Pinpoint the cell where the given text exists, returning its [x, y] midpoint coordinate. 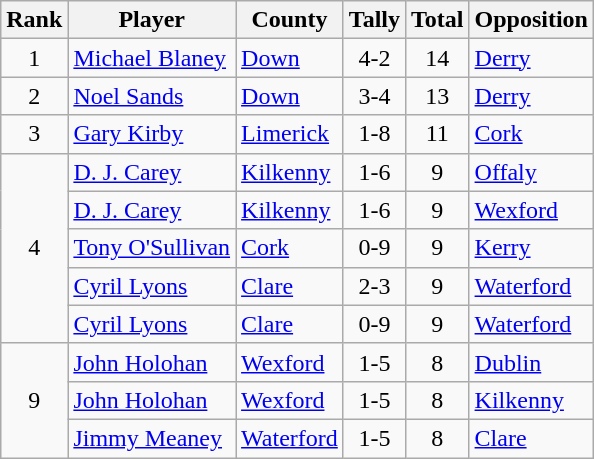
3-4 [374, 96]
3 [34, 134]
Dublin [531, 362]
County [290, 20]
Opposition [531, 20]
1 [34, 58]
Rank [34, 20]
2-3 [374, 286]
Michael Blaney [152, 58]
Noel Sands [152, 96]
Tony O'Sullivan [152, 248]
Gary Kirby [152, 134]
Limerick [290, 134]
Jimmy Meaney [152, 438]
Offaly [531, 172]
Player [152, 20]
1-8 [374, 134]
4 [34, 248]
2 [34, 96]
11 [438, 134]
4-2 [374, 58]
13 [438, 96]
Kerry [531, 248]
Tally [374, 20]
14 [438, 58]
Total [438, 20]
